Search for the cell housing the specified text and yield its (X, Y) center coordinate. 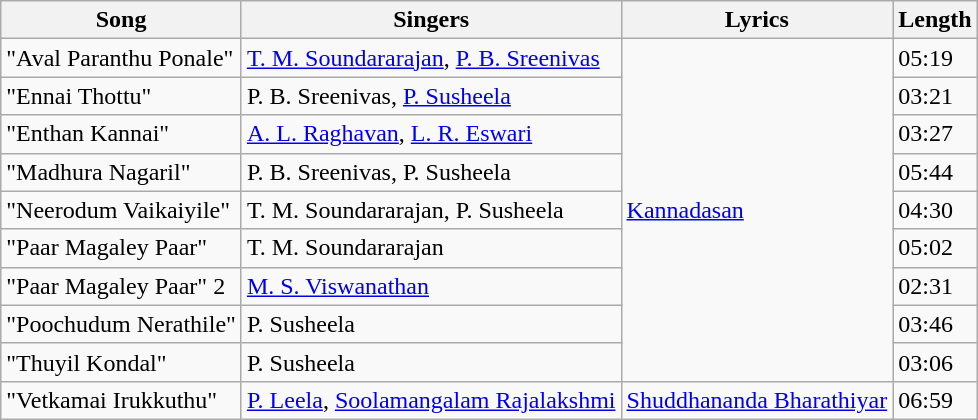
M. S. Viswanathan (431, 286)
"Ennai Thottu" (122, 96)
Lyrics (757, 20)
T. M. Soundararajan, P. Susheela (431, 210)
Kannadasan (757, 210)
"Enthan Kannai" (122, 134)
A. L. Raghavan, L. R. Eswari (431, 134)
03:21 (935, 96)
Length (935, 20)
05:44 (935, 172)
"Paar Magaley Paar" 2 (122, 286)
T. M. Soundararajan (431, 248)
Singers (431, 20)
05:02 (935, 248)
03:46 (935, 324)
02:31 (935, 286)
Shuddhananda Bharathiyar (757, 400)
T. M. Soundararajan, P. B. Sreenivas (431, 58)
06:59 (935, 400)
P. Leela, Soolamangalam Rajalakshmi (431, 400)
"Poochudum Nerathile" (122, 324)
"Thuyil Kondal" (122, 362)
04:30 (935, 210)
"Aval Paranthu Ponale" (122, 58)
"Vetkamai Irukkuthu" (122, 400)
05:19 (935, 58)
"Neerodum Vaikaiyile" (122, 210)
"Madhura Nagaril" (122, 172)
Song (122, 20)
03:27 (935, 134)
"Paar Magaley Paar" (122, 248)
03:06 (935, 362)
